Extract the (X, Y) coordinate from the center of the cell holding the provided text.  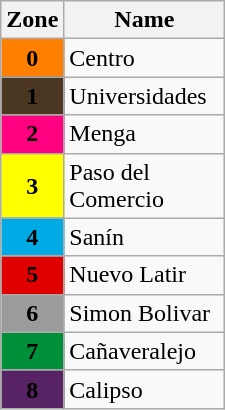
Cañaveralejo (144, 351)
2 (32, 134)
0 (32, 58)
4 (32, 237)
Menga (144, 134)
8 (32, 389)
Simon Bolivar (144, 313)
Paso del Comercio (144, 186)
5 (32, 275)
1 (32, 96)
Centro (144, 58)
6 (32, 313)
Zone (32, 20)
7 (32, 351)
Nuevo Latir (144, 275)
3 (32, 186)
Universidades (144, 96)
Sanín (144, 237)
Calipso (144, 389)
Name (144, 20)
